Identify which cell holds the provided text, then report its (x, y) central coordinate. 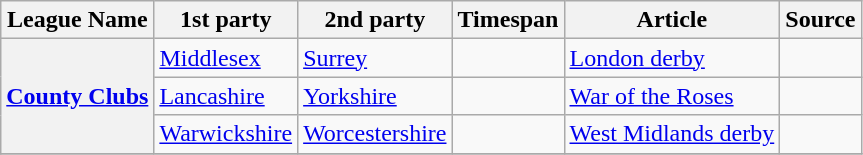
League Name (78, 20)
1st party (226, 20)
Worcestershire (375, 134)
Source (820, 20)
Warwickshire (226, 134)
Middlesex (226, 58)
Yorkshire (375, 96)
London derby (672, 58)
War of the Roses (672, 96)
West Midlands derby (672, 134)
Timespan (508, 20)
Surrey (375, 58)
Article (672, 20)
County Clubs (78, 96)
Lancashire (226, 96)
2nd party (375, 20)
